Output the [X, Y] coordinate of the center of the cell containing the given text.  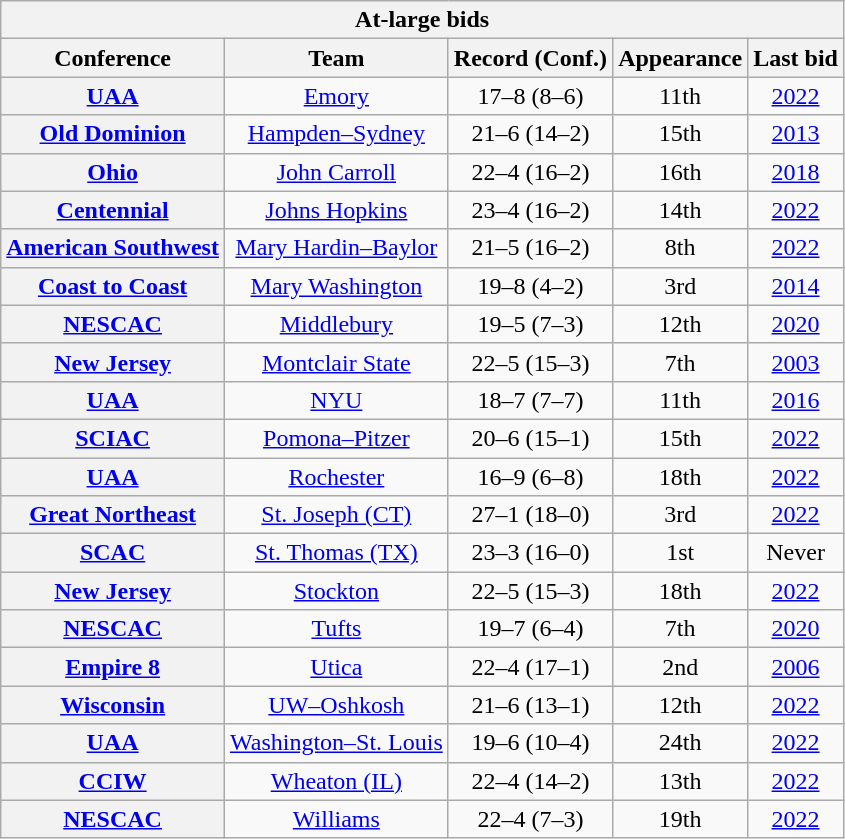
Washington–St. Louis [336, 743]
21–6 (14–2) [530, 134]
Conference [113, 58]
Ohio [113, 172]
2018 [796, 172]
13th [680, 781]
John Carroll [336, 172]
Pomona–Pitzer [336, 438]
19–6 (10–4) [530, 743]
2006 [796, 667]
Coast to Coast [113, 286]
St. Joseph (CT) [336, 515]
Johns Hopkins [336, 210]
22–4 (14–2) [530, 781]
Wisconsin [113, 705]
1st [680, 553]
14th [680, 210]
CCIW [113, 781]
Hampden–Sydney [336, 134]
Appearance [680, 58]
Stockton [336, 591]
23–3 (16–0) [530, 553]
At-large bids [422, 20]
Wheaton (IL) [336, 781]
22–4 (16–2) [530, 172]
Tufts [336, 629]
Centennial [113, 210]
St. Thomas (TX) [336, 553]
Last bid [796, 58]
NYU [336, 400]
Utica [336, 667]
Middlebury [336, 324]
16–9 (6–8) [530, 477]
Emory [336, 96]
20–6 (15–1) [530, 438]
Montclair State [336, 362]
18–7 (7–7) [530, 400]
Record (Conf.) [530, 58]
24th [680, 743]
19th [680, 819]
Mary Washington [336, 286]
SCAC [113, 553]
22–4 (17–1) [530, 667]
Empire 8 [113, 667]
21–6 (13–1) [530, 705]
19–8 (4–2) [530, 286]
2014 [796, 286]
Great Northeast [113, 515]
2nd [680, 667]
Mary Hardin–Baylor [336, 248]
American Southwest [113, 248]
UW–Oshkosh [336, 705]
Old Dominion [113, 134]
22–4 (7–3) [530, 819]
SCIAC [113, 438]
19–7 (6–4) [530, 629]
Never [796, 553]
Team [336, 58]
Rochester [336, 477]
17–8 (8–6) [530, 96]
16th [680, 172]
21–5 (16–2) [530, 248]
Williams [336, 819]
2016 [796, 400]
27–1 (18–0) [530, 515]
23–4 (16–2) [530, 210]
2013 [796, 134]
19–5 (7–3) [530, 324]
8th [680, 248]
2003 [796, 362]
